From the cell containing the given text, extract its center point as [x, y] coordinate. 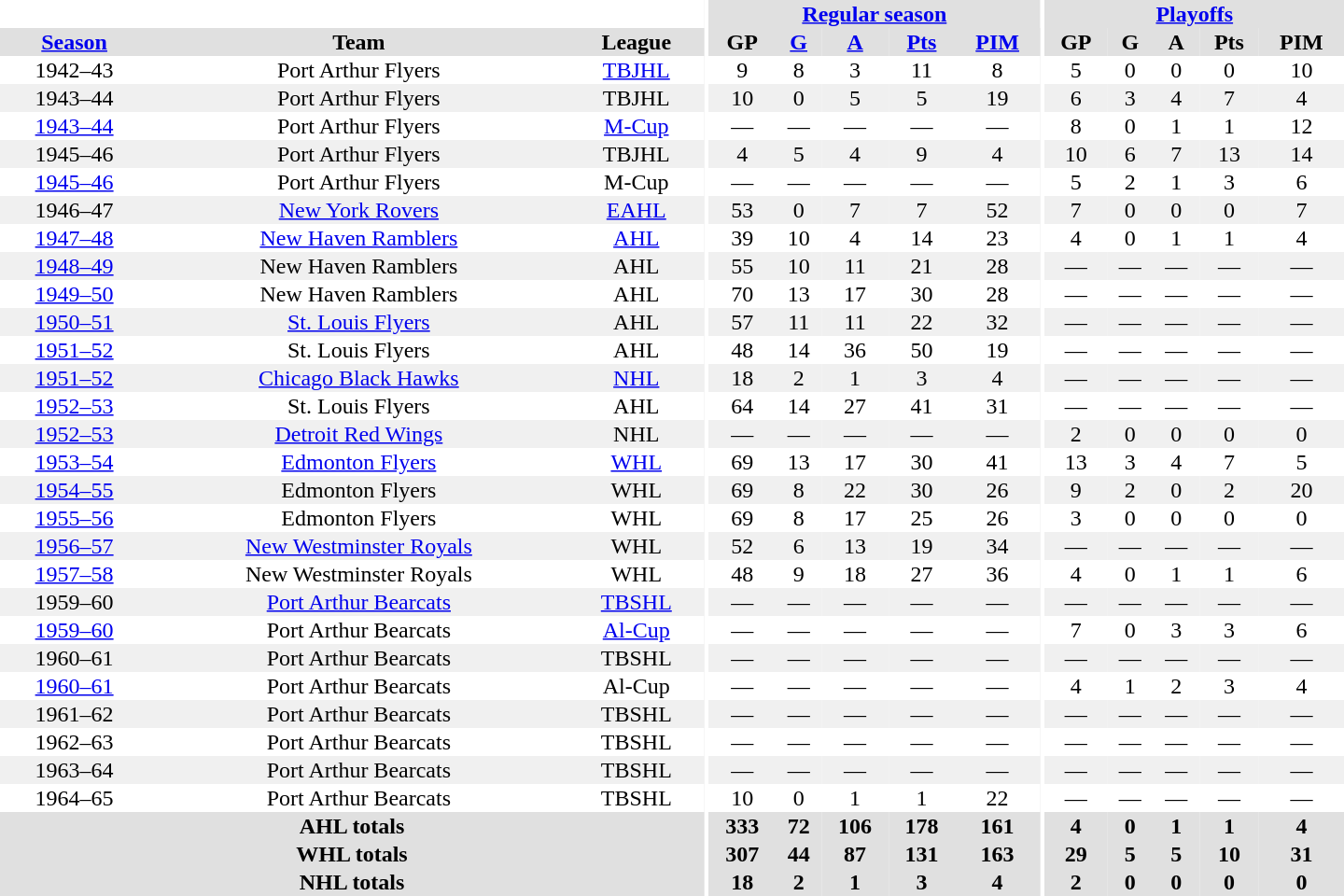
EAHL [637, 210]
1950–51 [75, 322]
League [637, 42]
34 [997, 546]
29 [1076, 854]
64 [743, 406]
1949–50 [75, 294]
307 [743, 854]
1947–48 [75, 238]
1962–63 [75, 742]
32 [997, 322]
Playoffs [1195, 14]
1957–58 [75, 574]
1961–62 [75, 714]
50 [922, 350]
70 [743, 294]
New York Rovers [358, 210]
1954–55 [75, 490]
1956–57 [75, 546]
WHL totals [352, 854]
333 [743, 826]
1963–64 [75, 770]
1964–65 [75, 798]
1955–56 [75, 518]
12 [1301, 126]
1953–54 [75, 462]
1946–47 [75, 210]
1942–43 [75, 70]
72 [799, 826]
44 [799, 854]
1948–49 [75, 266]
23 [997, 238]
163 [997, 854]
55 [743, 266]
Detroit Red Wings [358, 434]
25 [922, 518]
Team [358, 42]
39 [743, 238]
Season [75, 42]
106 [855, 826]
Regular season [875, 14]
Chicago Black Hawks [358, 378]
21 [922, 266]
57 [743, 322]
53 [743, 210]
131 [922, 854]
178 [922, 826]
20 [1301, 490]
AHL totals [352, 826]
161 [997, 826]
NHL totals [352, 882]
87 [855, 854]
